Search for the cell housing the specified text and yield its [X, Y] center coordinate. 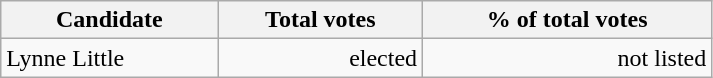
Total votes [320, 20]
% of total votes [568, 20]
Candidate [110, 20]
elected [320, 58]
Lynne Little [110, 58]
not listed [568, 58]
